Return (X, Y) of the center of cell containing provided text 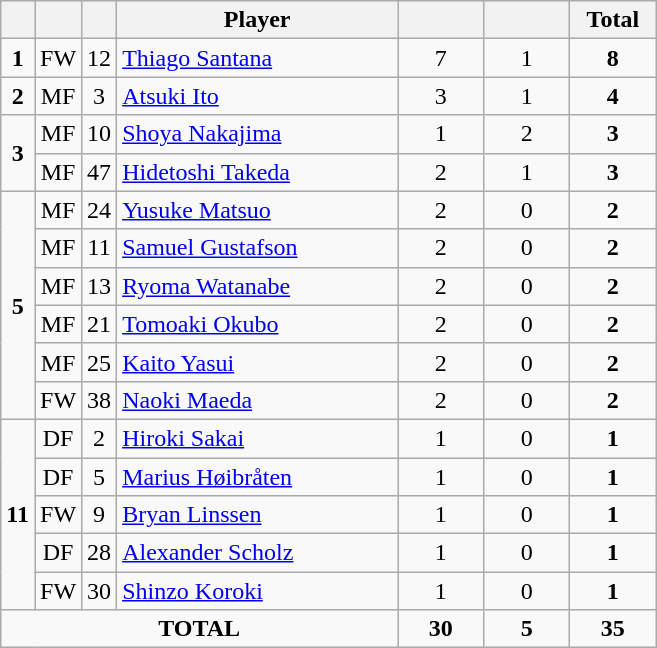
8 (613, 58)
Hiroki Sakai (258, 438)
Ryoma Watanabe (258, 286)
4 (613, 96)
Alexander Scholz (258, 553)
47 (100, 172)
38 (100, 400)
7 (441, 58)
Marius Høibråten (258, 477)
Samuel Gustafson (258, 248)
Naoki Maeda (258, 400)
Yusuke Matsuo (258, 210)
24 (100, 210)
25 (100, 362)
Total (613, 20)
Atsuki Ito (258, 96)
35 (613, 629)
13 (100, 286)
Hidetoshi Takeda (258, 172)
Shoya Nakajima (258, 134)
12 (100, 58)
21 (100, 324)
TOTAL (200, 629)
9 (100, 515)
Thiago Santana (258, 58)
10 (100, 134)
Shinzo Koroki (258, 591)
Tomoaki Okubo (258, 324)
28 (100, 553)
Kaito Yasui (258, 362)
Player (258, 20)
Bryan Linssen (258, 515)
